Scan for the cell matching the given text and deliver its [x, y] coordinate at center. 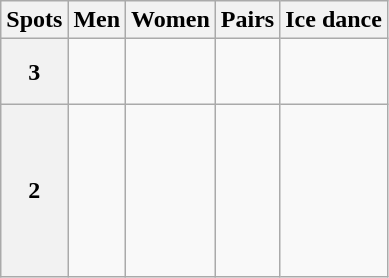
Spots [34, 20]
2 [34, 190]
Pairs [247, 20]
Ice dance [334, 20]
Men [97, 20]
Women [171, 20]
3 [34, 72]
